Scan for the cell matching the given text and deliver its [X, Y] coordinate at center. 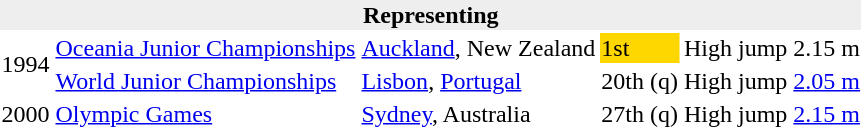
Lisbon, Portugal [478, 81]
20th (q) [640, 81]
1st [640, 48]
1994 [26, 64]
Auckland, New Zealand [478, 48]
Oceania Junior Championships [206, 48]
World Junior Championships [206, 81]
